Find where the given text appears and provide that cell's center as [x, y] coordinate. 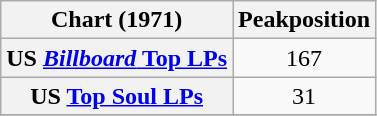
US Top Soul LPs [117, 96]
167 [304, 58]
Peakposition [304, 20]
US Billboard Top LPs [117, 58]
Chart (1971) [117, 20]
31 [304, 96]
